Find where the given text appears and provide that cell's center as (x, y) coordinate. 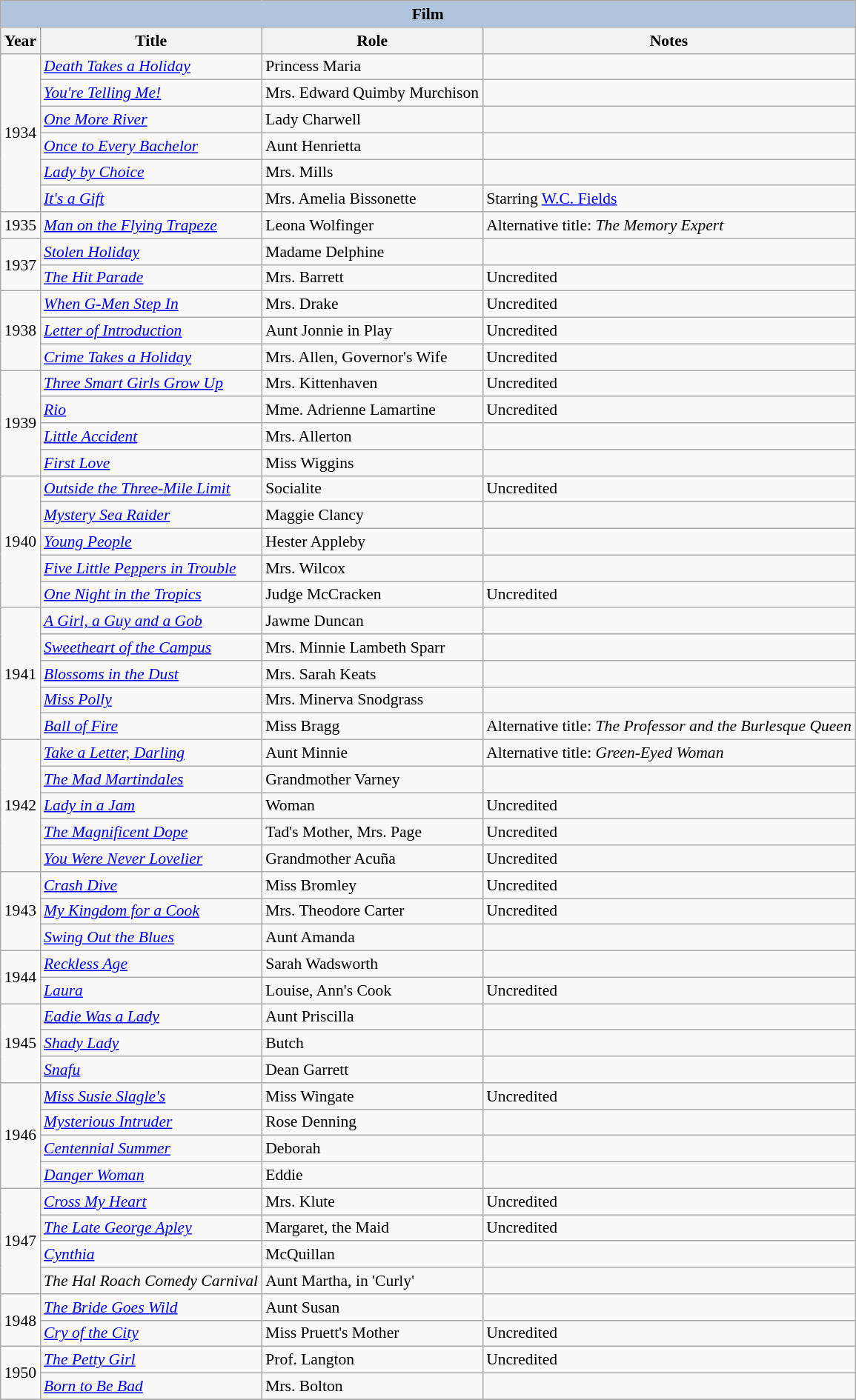
Starring W.C. Fields (668, 199)
Grandmother Varney (372, 779)
Man on the Flying Trapeze (151, 225)
1942 (21, 806)
Maggie Clancy (372, 516)
You're Telling Me! (151, 93)
My Kingdom for a Cook (151, 911)
Eadie Was a Lady (151, 1017)
Swing Out the Blues (151, 938)
Aunt Minnie (372, 753)
Lady in a Jam (151, 806)
Reckless Age (151, 964)
The Bride Goes Wild (151, 1307)
Three Smart Girls Grow Up (151, 384)
Miss Bromley (372, 885)
Mrs. Bolton (372, 1387)
Hester Appleby (372, 542)
Stolen Holiday (151, 252)
Tad's Mother, Mrs. Page (372, 833)
Aunt Henrietta (372, 146)
Ball of Fire (151, 727)
Rose Denning (372, 1122)
1943 (21, 911)
Madame Delphine (372, 252)
Aunt Amanda (372, 938)
1934 (21, 133)
The Petty Girl (151, 1360)
Prof. Langton (372, 1360)
Aunt Priscilla (372, 1017)
Little Accident (151, 436)
1944 (21, 978)
Title (151, 41)
1945 (21, 1043)
Butch (372, 1044)
Louise, Ann's Cook (372, 990)
Dean Garrett (372, 1070)
Snafu (151, 1070)
Take a Letter, Darling (151, 753)
Miss Wingate (372, 1096)
Centennial Summer (151, 1149)
Alternative title: Green-Eyed Woman (668, 753)
Mrs. Allerton (372, 436)
Miss Polly (151, 700)
1941 (21, 674)
The Hal Roach Comedy Carnival (151, 1281)
Deborah (372, 1149)
Mysterious Intruder (151, 1122)
Once to Every Bachelor (151, 146)
Lady by Choice (151, 173)
Laura (151, 990)
Mrs. Barrett (372, 278)
Mrs. Drake (372, 304)
Mrs. Edward Quimby Murchison (372, 93)
One Night in the Tropics (151, 595)
When G-Men Step In (151, 304)
Crash Dive (151, 885)
Eddie (372, 1176)
Mrs. Wilcox (372, 568)
1947 (21, 1241)
Mrs. Minnie Lambeth Sparr (372, 647)
1948 (21, 1320)
The Hit Parade (151, 278)
Princess Maria (372, 67)
A Girl, a Guy and a Gob (151, 621)
Miss Bragg (372, 727)
One More River (151, 120)
Aunt Susan (372, 1307)
Aunt Jonnie in Play (372, 331)
Aunt Martha, in 'Curly' (372, 1281)
Leona Wolfinger (372, 225)
1938 (21, 330)
Mrs. Allen, Governor's Wife (372, 357)
Judge McCracken (372, 595)
Sarah Wadsworth (372, 964)
The Magnificent Dope (151, 833)
1940 (21, 541)
Year (21, 41)
The Mad Martindales (151, 779)
It's a Gift (151, 199)
Alternative title: The Professor and the Burlesque Queen (668, 727)
Jawme Duncan (372, 621)
1950 (21, 1373)
Shady Lady (151, 1044)
Born to Be Bad (151, 1387)
Mrs. Kittenhaven (372, 384)
McQuillan (372, 1255)
Blossoms in the Dust (151, 674)
Mrs. Mills (372, 173)
Lady Charwell (372, 120)
Rio (151, 410)
Five Little Peppers in Trouble (151, 568)
Letter of Introduction (151, 331)
Miss Pruett's Mother (372, 1333)
You Were Never Lovelier (151, 859)
Miss Wiggins (372, 463)
Cry of the City (151, 1333)
Crime Takes a Holiday (151, 357)
Mme. Adrienne Lamartine (372, 410)
Woman (372, 806)
Mrs. Minerva Snodgrass (372, 700)
Sweetheart of the Campus (151, 647)
First Love (151, 463)
1935 (21, 225)
Alternative title: The Memory Expert (668, 225)
Mrs. Klute (372, 1201)
Cross My Heart (151, 1201)
The Late George Apley (151, 1228)
1946 (21, 1136)
1939 (21, 423)
Grandmother Acuña (372, 859)
Socialite (372, 489)
Cynthia (151, 1255)
Mrs. Amelia Bissonette (372, 199)
1937 (21, 265)
Film (428, 14)
Role (372, 41)
Death Takes a Holiday (151, 67)
Outside the Three-Mile Limit (151, 489)
Danger Woman (151, 1176)
Mrs. Theodore Carter (372, 911)
Miss Susie Slagle's (151, 1096)
Young People (151, 542)
Mystery Sea Raider (151, 516)
Notes (668, 41)
Mrs. Sarah Keats (372, 674)
Margaret, the Maid (372, 1228)
